Find where the given text appears and provide that cell's center as [X, Y] coordinate. 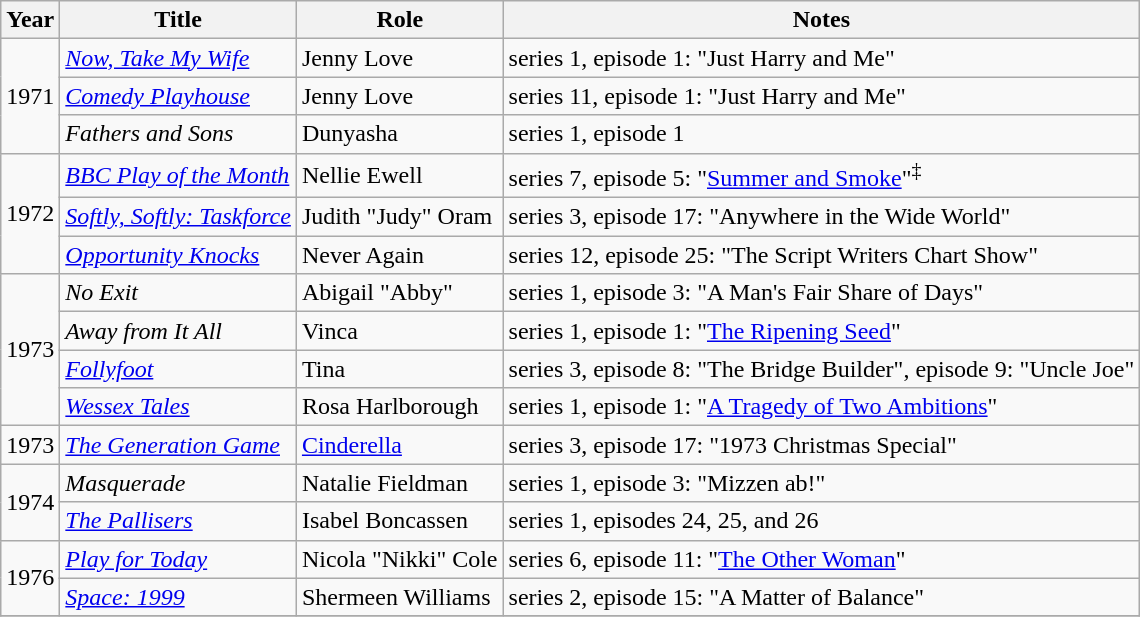
BBC Play of the Month [178, 176]
Away from It All [178, 331]
series 11, episode 1: "Just Harry and Me" [822, 96]
Shermeen Williams [400, 597]
series 2, episode 15: "A Matter of Balance" [822, 597]
No Exit [178, 293]
Role [400, 20]
Dunyasha [400, 134]
Opportunity Knocks [178, 255]
Vinca [400, 331]
Natalie Fieldman [400, 483]
Masquerade [178, 483]
Isabel Boncassen [400, 521]
The Pallisers [178, 521]
Never Again [400, 255]
series 1, episode 3: "A Man's Fair Share of Days" [822, 293]
series 3, episode 17: "Anywhere in the Wide World" [822, 217]
1972 [30, 214]
series 1, episode 1 [822, 134]
Nellie Ewell [400, 176]
1971 [30, 96]
series 7, episode 5: "Summer and Smoke"‡ [822, 176]
series 6, episode 11: "The Other Woman" [822, 559]
Comedy Playhouse [178, 96]
series 1, episode 1: "Just Harry and Me" [822, 58]
Abigail "Abby" [400, 293]
Judith "Judy" Oram [400, 217]
Nicola "Nikki" Cole [400, 559]
Softly, Softly: Taskforce [178, 217]
Notes [822, 20]
The Generation Game [178, 445]
1976 [30, 578]
Follyfoot [178, 369]
series 1, episode 1: "The Ripening Seed" [822, 331]
1974 [30, 502]
Play for Today [178, 559]
Space: 1999 [178, 597]
Rosa Harlborough [400, 407]
series 3, episode 8: "The Bridge Builder", episode 9: "Uncle Joe" [822, 369]
series 12, episode 25: "The Script Writers Chart Show" [822, 255]
Title [178, 20]
Wessex Tales [178, 407]
Tina [400, 369]
Now, Take My Wife [178, 58]
Year [30, 20]
series 3, episode 17: "1973 Christmas Special" [822, 445]
series 1, episode 1: "A Tragedy of Two Ambitions" [822, 407]
series 1, episode 3: "Mizzen ab!" [822, 483]
Fathers and Sons [178, 134]
Cinderella [400, 445]
series 1, episodes 24, 25, and 26 [822, 521]
